Output the (x, y) coordinate of the center of the cell containing the given text.  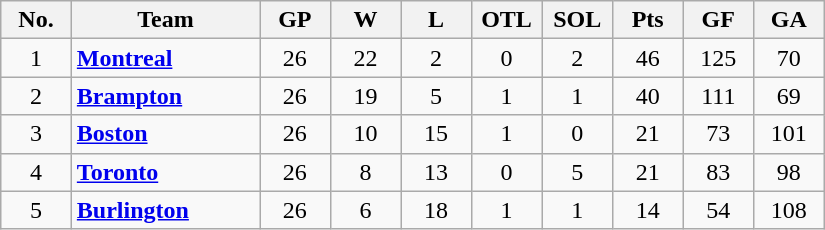
Montreal (165, 58)
4 (36, 172)
13 (436, 172)
L (436, 20)
69 (790, 96)
Team (165, 20)
98 (790, 172)
19 (366, 96)
GF (718, 20)
10 (366, 134)
54 (718, 210)
125 (718, 58)
3 (36, 134)
8 (366, 172)
101 (790, 134)
Toronto (165, 172)
Pts (648, 20)
83 (718, 172)
GP (296, 20)
Brampton (165, 96)
15 (436, 134)
GA (790, 20)
OTL (506, 20)
111 (718, 96)
W (366, 20)
SOL (578, 20)
18 (436, 210)
No. (36, 20)
108 (790, 210)
22 (366, 58)
70 (790, 58)
40 (648, 96)
14 (648, 210)
73 (718, 134)
Burlington (165, 210)
6 (366, 210)
Boston (165, 134)
46 (648, 58)
